Provide the (x, y) coordinate of the cell's center where the given text is located.  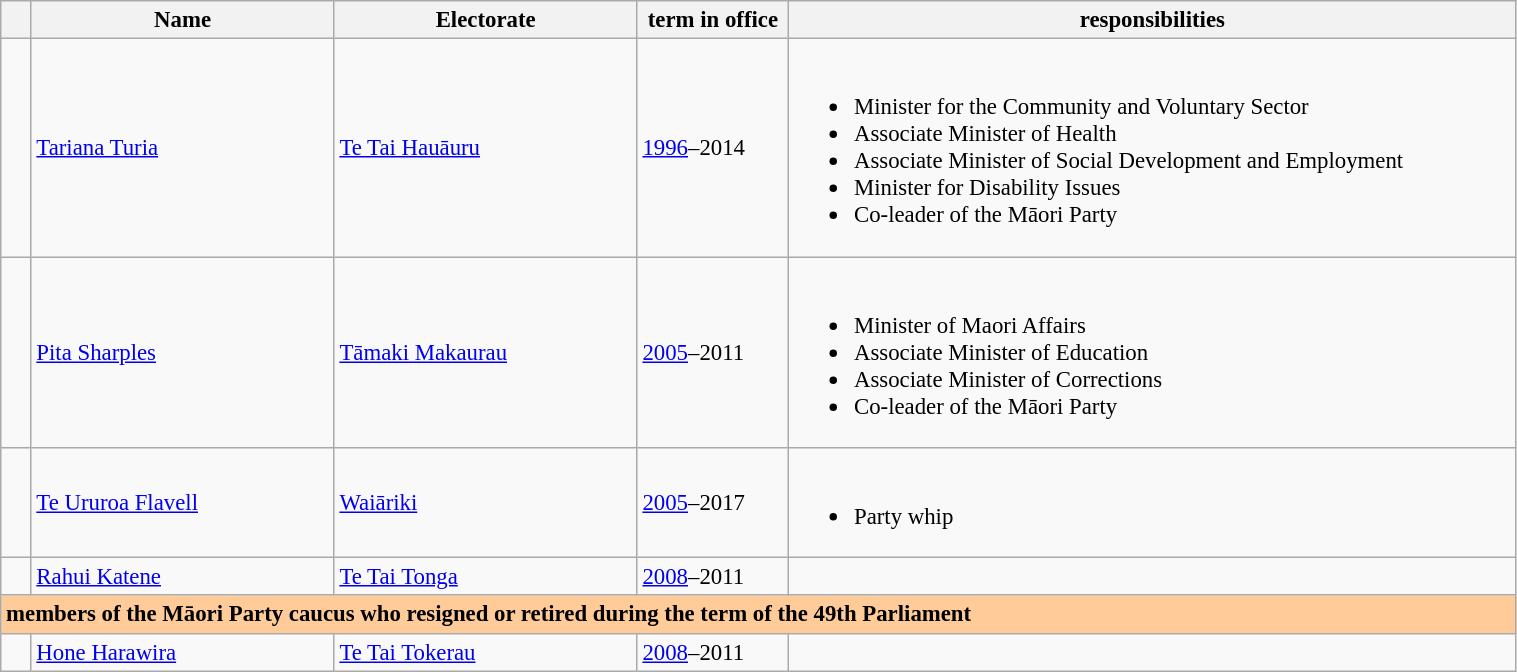
Hone Harawira (182, 652)
Te Tai Tonga (486, 577)
members of the Māori Party caucus who resigned or retired during the term of the 49th Parliament (758, 615)
Waiāriki (486, 503)
Te Tai Tokerau (486, 652)
Party whip (1152, 503)
Te Tai Hauāuru (486, 148)
Tāmaki Makaurau (486, 352)
Tariana Turia (182, 148)
Pita Sharples (182, 352)
Minister of Maori AffairsAssociate Minister of EducationAssociate Minister of CorrectionsCo-leader of the Māori Party (1152, 352)
Name (182, 20)
2005–2011 (713, 352)
1996–2014 (713, 148)
Te Ururoa Flavell (182, 503)
2005–2017 (713, 503)
term in office (713, 20)
Rahui Katene (182, 577)
responsibilities (1152, 20)
Electorate (486, 20)
